From the cell containing the given text, extract its center point as [x, y] coordinate. 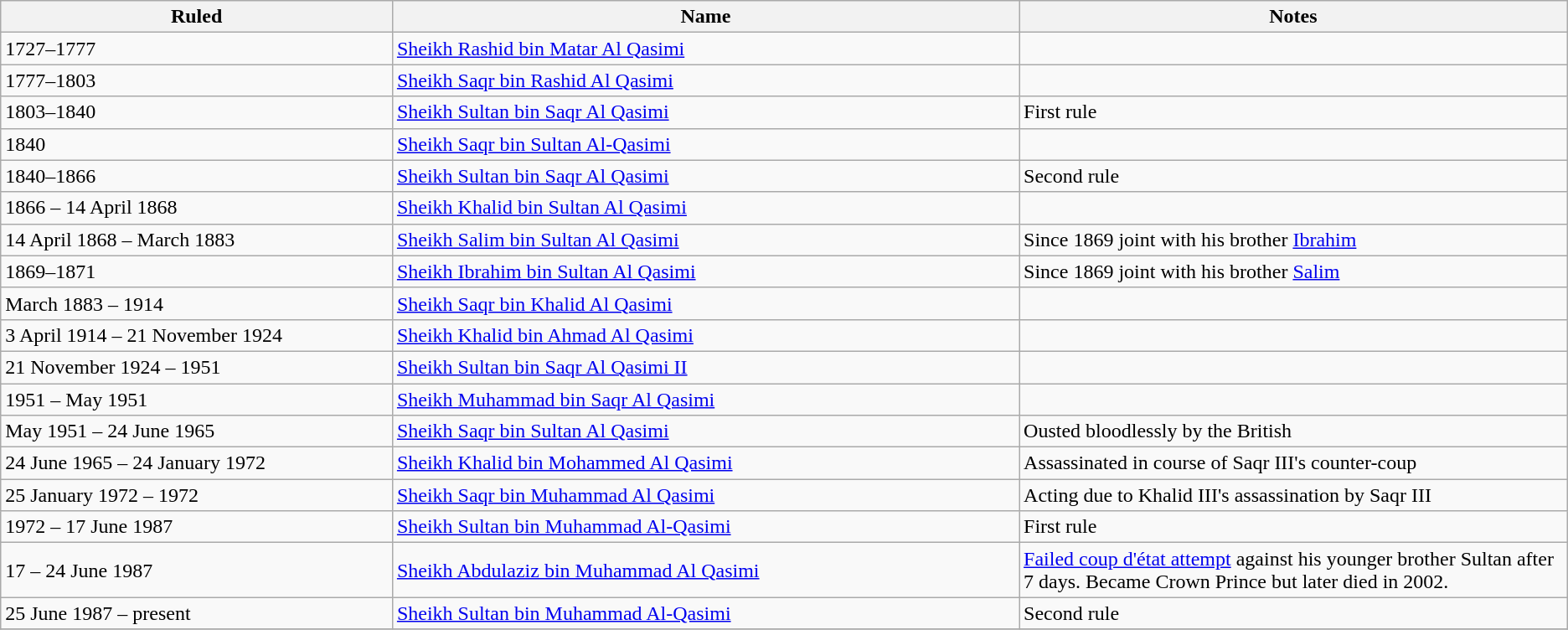
Sheikh Saqr bin Muhammad Al Qasimi [705, 495]
Sheikh Khalid bin Sultan Al Qasimi [705, 208]
Sheikh Ibrahim bin Sultan Al Qasimi [705, 271]
1951 – May 1951 [197, 400]
1869–1871 [197, 271]
Failed coup d'état attempt against his younger brother Sultan after 7 days. Became Crown Prince but later died in 2002. [1293, 570]
Sheikh Abdulaziz bin Muhammad Al Qasimi [705, 570]
Sheikh Saqr bin Sultan Al-Qasimi [705, 144]
Name [705, 17]
Ruled [197, 17]
1803–1840 [197, 112]
Ousted bloodlessly by the British [1293, 431]
1866 – 14 April 1868 [197, 208]
14 April 1868 – March 1883 [197, 240]
May 1951 – 24 June 1965 [197, 431]
Sheikh Salim bin Sultan Al Qasimi [705, 240]
Notes [1293, 17]
Sheikh Khalid bin Ahmad Al Qasimi [705, 335]
Acting due to Khalid III's assassination by Saqr III [1293, 495]
1777–1803 [197, 80]
Assassinated in course of Saqr III's counter-coup [1293, 463]
25 January 1972 – 1972 [197, 495]
Sheikh Sultan bin Saqr Al Qasimi II [705, 367]
March 1883 – 1914 [197, 303]
Sheikh Saqr bin Rashid Al Qasimi [705, 80]
1972 – 17 June 1987 [197, 527]
1727–1777 [197, 49]
17 – 24 June 1987 [197, 570]
Since 1869 joint with his brother Ibrahim [1293, 240]
1840–1866 [197, 176]
Sheikh Rashid bin Matar Al Qasimi [705, 49]
25 June 1987 – present [197, 613]
1840 [197, 144]
3 April 1914 – 21 November 1924 [197, 335]
Sheikh Muhammad bin Saqr Al Qasimi [705, 400]
21 November 1924 – 1951 [197, 367]
Sheikh Saqr bin Khalid Al Qasimi [705, 303]
Sheikh Saqr bin Sultan Al Qasimi [705, 431]
24 June 1965 – 24 January 1972 [197, 463]
Sheikh Khalid bin Mohammed Al Qasimi [705, 463]
Since 1869 joint with his brother Salim [1293, 271]
